Return the (X, Y) coordinate for the center point of the cell that contains the specified text.  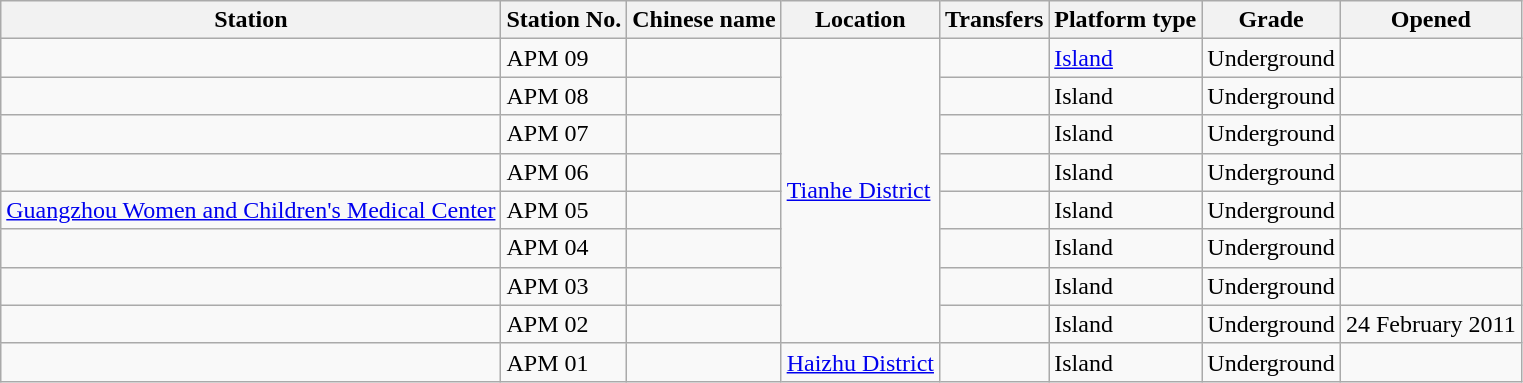
APM 05 (564, 210)
Transfers (994, 20)
24 February 2011 (1430, 324)
APM 08 (564, 96)
Grade (1272, 20)
APM 03 (564, 286)
APM 07 (564, 134)
Chinese name (704, 20)
APM 09 (564, 58)
Station (251, 20)
Haizhu District (860, 362)
APM 04 (564, 248)
Platform type (1126, 20)
Location (860, 20)
Guangzhou Women and Children's Medical Center (251, 210)
APM 06 (564, 172)
APM 01 (564, 362)
Tianhe District (860, 191)
APM 02 (564, 324)
Opened (1430, 20)
Station No. (564, 20)
